From the cell containing the given text, extract its center point as (x, y) coordinate. 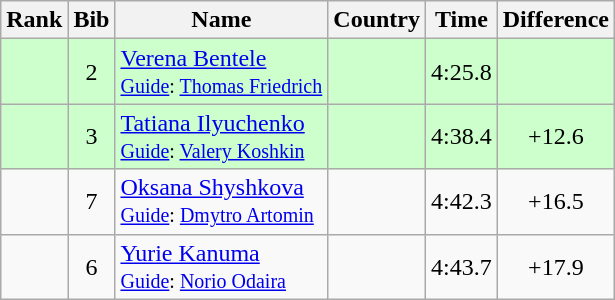
2 (92, 72)
7 (92, 202)
Country (377, 20)
4:43.7 (462, 266)
Name (222, 20)
Yurie KanumaGuide: Norio Odaira (222, 266)
Bib (92, 20)
4:42.3 (462, 202)
Tatiana IlyuchenkoGuide: Valery Koshkin (222, 136)
Time (462, 20)
+12.6 (556, 136)
Oksana ShyshkovaGuide: Dmytro Artomin (222, 202)
4:25.8 (462, 72)
Rank (34, 20)
+17.9 (556, 266)
Verena BenteleGuide: Thomas Friedrich (222, 72)
6 (92, 266)
4:38.4 (462, 136)
3 (92, 136)
Difference (556, 20)
+16.5 (556, 202)
